Capture the cell that displays the provided text and extract its (X, Y) central coordinate. 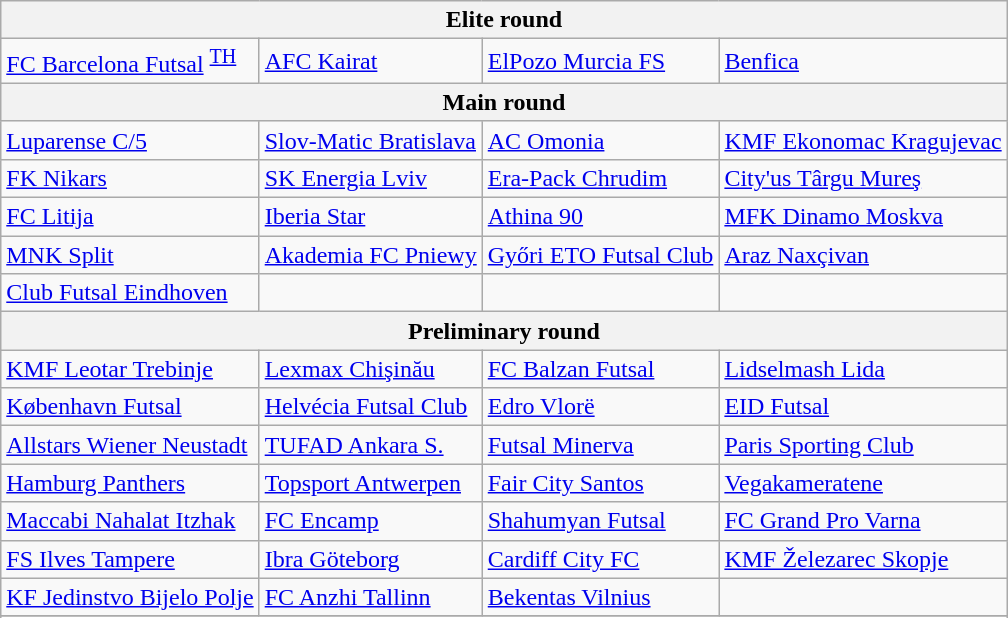
Topsport Antwerpen (370, 483)
Lidselmash Lida (863, 369)
Club Futsal Eindhoven (130, 293)
FC Barcelona Futsal TH (130, 62)
Edro Vlorë (600, 407)
KMF Leotar Trebinje (130, 369)
FC Anzhi Tallinn (370, 597)
Allstars Wiener Neustadt (130, 445)
Shahumyan Futsal (600, 521)
Main round (504, 102)
København Futsal (130, 407)
EID Futsal (863, 407)
Benfica (863, 62)
Ibra Göteborg (370, 559)
Cardiff City FC (600, 559)
MFK Dinamo Moskva (863, 217)
City'us Târgu Mureş (863, 178)
Iberia Star (370, 217)
MNK Split (130, 255)
KF Jedinstvo Bijelo Polje (130, 597)
FK Nikars (130, 178)
Győri ETO Futsal Club (600, 255)
Luparense C/5 (130, 140)
Athina 90 (600, 217)
KMF Ekonomac Kragujevac (863, 140)
AFC Kairat (370, 62)
Araz Naxçivan (863, 255)
Era-Pack Chrudim (600, 178)
SK Energia Lviv (370, 178)
Helvécia Futsal Club (370, 407)
Hamburg Panthers (130, 483)
FC Encamp (370, 521)
Maccabi Nahalat Itzhak (130, 521)
KMF Železarec Skopje (863, 559)
Preliminary round (504, 331)
AC Omonia (600, 140)
Slov-Matic Bratislava (370, 140)
FC Litija (130, 217)
TUFAD Ankara S. (370, 445)
FC Balzan Futsal (600, 369)
Lexmax Chişinău (370, 369)
Paris Sporting Club (863, 445)
Vegakameratene (863, 483)
Fair City Santos (600, 483)
Akademia FC Pniewy (370, 255)
Futsal Minerva (600, 445)
Elite round (504, 20)
FS Ilves Tampere (130, 559)
Bekentas Vilnius (600, 597)
ElPozo Murcia FS (600, 62)
FC Grand Pro Varna (863, 521)
